Return the (x, y) coordinate for the center point of the cell that contains the specified text.  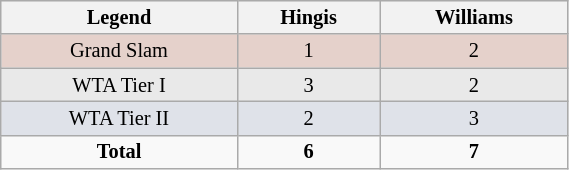
Grand Slam (120, 51)
Total (120, 152)
WTA Tier I (120, 85)
1 (308, 51)
Williams (474, 17)
Legend (120, 17)
Hingis (308, 17)
7 (474, 152)
6 (308, 152)
WTA Tier II (120, 118)
